Provide the (X, Y) coordinate of the cell's center where the given text is located.  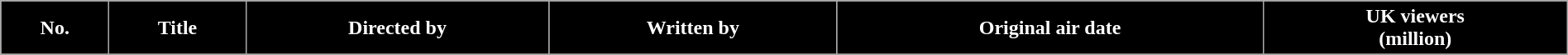
Written by (693, 28)
Directed by (397, 28)
Title (177, 28)
UK viewers(million) (1415, 28)
Original air date (1050, 28)
No. (55, 28)
